For the text-containing cell, return its midpoint in (x, y) coordinate format. 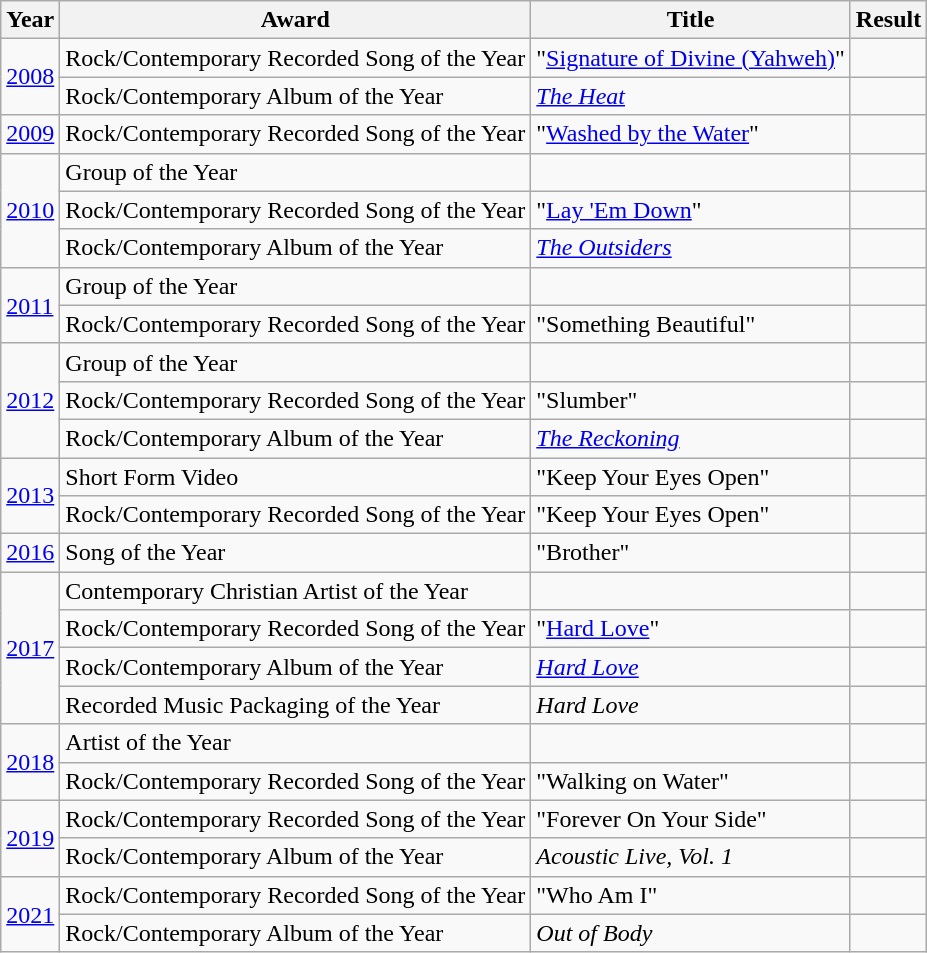
The Reckoning (691, 438)
2018 (30, 762)
2012 (30, 400)
Title (691, 20)
2008 (30, 77)
2009 (30, 134)
Out of Body (691, 933)
"Forever On Your Side" (691, 819)
"Signature of Divine (Yahweh)" (691, 58)
Short Form Video (296, 477)
Acoustic Live, Vol. 1 (691, 857)
"Brother" (691, 553)
2010 (30, 210)
Award (296, 20)
Result (888, 20)
"Walking on Water" (691, 781)
The Outsiders (691, 248)
"Hard Love" (691, 629)
Song of the Year (296, 553)
"Who Am I" (691, 895)
Year (30, 20)
"Lay 'Em Down" (691, 210)
"Something Beautiful" (691, 324)
Contemporary Christian Artist of the Year (296, 591)
Recorded Music Packaging of the Year (296, 705)
2013 (30, 496)
"Washed by the Water" (691, 134)
The Heat (691, 96)
Artist of the Year (296, 743)
2021 (30, 914)
"Slumber" (691, 400)
2016 (30, 553)
2019 (30, 838)
2017 (30, 648)
2011 (30, 305)
